Return [X, Y] of the center of cell containing provided text 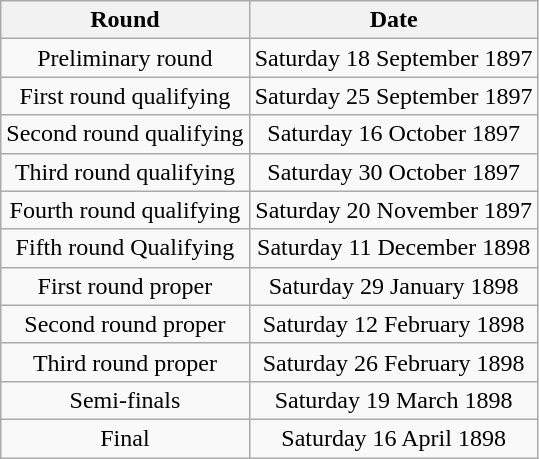
Saturday 19 March 1898 [394, 400]
Final [125, 438]
Saturday 20 November 1897 [394, 210]
Date [394, 20]
First round qualifying [125, 96]
Saturday 16 October 1897 [394, 134]
Preliminary round [125, 58]
Fifth round Qualifying [125, 248]
Saturday 29 January 1898 [394, 286]
Saturday 12 February 1898 [394, 324]
Second round proper [125, 324]
Round [125, 20]
Third round proper [125, 362]
Saturday 25 September 1897 [394, 96]
First round proper [125, 286]
Semi-finals [125, 400]
Saturday 16 April 1898 [394, 438]
Third round qualifying [125, 172]
Saturday 26 February 1898 [394, 362]
Saturday 18 September 1897 [394, 58]
Fourth round qualifying [125, 210]
Saturday 30 October 1897 [394, 172]
Second round qualifying [125, 134]
Saturday 11 December 1898 [394, 248]
